Return the [X, Y] coordinate for the center point of the cell that contains the specified text.  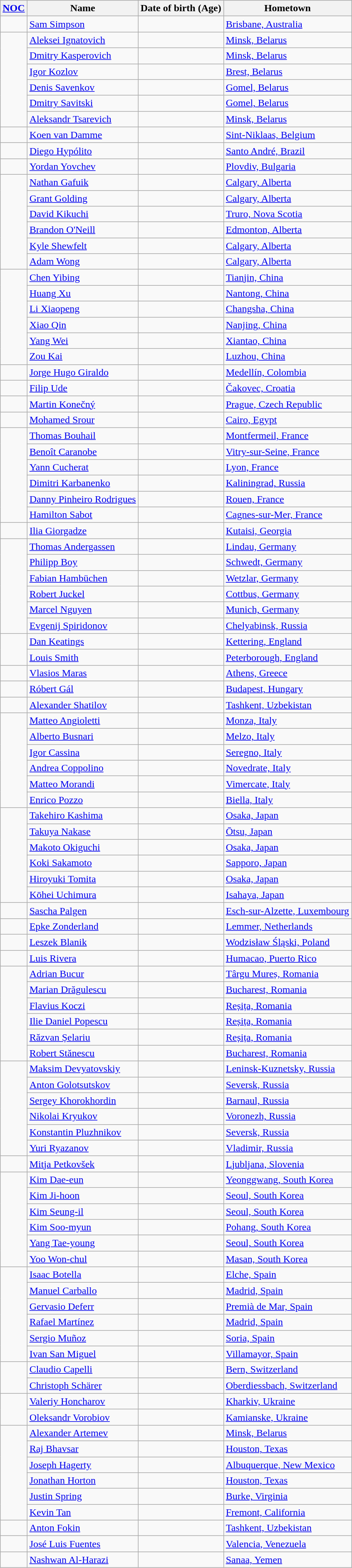
Prague, Czech Republic [287, 404]
Isahaya, Japan [287, 895]
Adrian Bucur [82, 974]
Enrico Pozzo [82, 800]
Chen Yibing [82, 277]
Epke Zonderland [82, 926]
Mohamed Srour [82, 420]
Danny Pinheiro Rodrigues [82, 499]
NOC [14, 8]
Changsha, China [287, 309]
Athens, Greece [287, 673]
Anton Fokin [82, 1528]
Thomas Andergassen [82, 547]
Peterborough, England [287, 657]
Nathan Gafuik [82, 182]
Nantong, China [287, 293]
Kutaisi, Georgia [287, 531]
Sergio Muñoz [82, 1338]
Tianjin, China [287, 277]
Schwedt, Germany [287, 562]
Soria, Spain [287, 1338]
Rafael Martínez [82, 1322]
Brest, Belarus [287, 72]
Dmitry Kasperovich [82, 56]
Kim Dae-eun [82, 1180]
Medellín, Colombia [287, 372]
Sascha Palgen [82, 910]
Xiantao, China [287, 341]
Alexander Artemev [82, 1433]
Târgu Mureș, Romania [287, 974]
Edmonton, Alberta [287, 230]
Dan Keatings [82, 641]
Sam Simpson [82, 24]
Vitry-sur-Seine, France [287, 451]
Sapporo, Japan [287, 863]
Kaliningrad, Russia [287, 483]
Brisbane, Australia [287, 24]
Oleksandr Vorobiov [82, 1417]
Joseph Hagerty [82, 1464]
Nikolai Kryukov [82, 1116]
Fabian Hambüchen [82, 578]
Alberto Busnari [82, 737]
Biella, Italy [287, 800]
Robert Stănescu [82, 1053]
Cagnes-sur-Mer, France [287, 515]
Philipp Boy [82, 562]
Albuquerque, New Mexico [287, 1464]
Sanaa, Yemen [287, 1560]
Yordan Yovchev [82, 166]
Sergey Khorokhordin [82, 1101]
Fremont, California [287, 1512]
Lindau, Germany [287, 547]
Ljubljana, Slovenia [287, 1164]
Budapest, Hungary [287, 689]
Claudio Capelli [82, 1370]
Hiroyuki Tomita [82, 879]
Konstantin Pluzhnikov [82, 1132]
Dimitri Karbanenko [82, 483]
Cottbus, Germany [287, 594]
Takuya Nakase [82, 831]
Santo André, Brazil [287, 151]
Wodzisław Śląski, Poland [287, 942]
Vimercate, Italy [287, 784]
Valeriy Honcharov [82, 1401]
Jonathan Horton [82, 1481]
Igor Kozlov [82, 72]
Flavius Koczi [82, 1006]
Luis Rivera [82, 958]
Premià de Mar, Spain [287, 1306]
Yoo Won-chul [82, 1259]
Raj Bhavsar [82, 1449]
Ilia Giorgadze [82, 531]
Kōhei Uchimura [82, 895]
Thomas Bouhail [82, 435]
Barnaul, Russia [287, 1101]
Lyon, France [287, 467]
Luzhou, China [287, 356]
Rouen, France [287, 499]
Čakovec, Croatia [287, 388]
Yann Cucherat [82, 467]
Marian Drăgulescu [82, 990]
Chelyabinsk, Russia [287, 626]
Hamilton Sabot [82, 515]
Novedrate, Italy [287, 768]
Seregno, Italy [287, 752]
Makoto Okiguchi [82, 847]
Name [82, 8]
Oberdiessbach, Switzerland [287, 1385]
Humacao, Puerto Rico [287, 958]
Anton Golotsutskov [82, 1085]
Diego Hypólito [82, 151]
Matteo Angioletti [82, 721]
Denis Savenkov [82, 87]
Andrea Coppolino [82, 768]
Elche, Spain [287, 1275]
Esch-sur-Alzette, Luxembourg [287, 910]
Yang Tae-young [82, 1243]
Kamianske, Ukraine [287, 1417]
Louis Smith [82, 657]
Gervasio Deferr [82, 1306]
Leninsk-Kuznetsky, Russia [287, 1069]
Kharkiv, Ukraine [287, 1401]
Munich, Germany [287, 610]
Villamayor, Spain [287, 1354]
Manuel Carballo [82, 1291]
Grant Golding [82, 198]
Robert Juckel [82, 594]
Plovdiv, Bulgaria [287, 166]
Martin Konečný [82, 404]
Kevin Tan [82, 1512]
Pohang, South Korea [287, 1227]
Nashwan Al-Harazi [82, 1560]
Masan, South Korea [287, 1259]
Kim Ji-hoon [82, 1195]
José Luis Fuentes [82, 1544]
Aleksei Ignatovich [82, 40]
Montfermeil, France [287, 435]
Kyle Shewfelt [82, 246]
Adam Wong [82, 262]
Nanjing, China [287, 325]
Ivan San Miguel [82, 1354]
Maksim Devyatovskiy [82, 1069]
David Kikuchi [82, 214]
Matteo Morandi [82, 784]
Kim Seung-il [82, 1212]
Ōtsu, Japan [287, 831]
Marcel Nguyen [82, 610]
Igor Cassina [82, 752]
Valencia, Venezuela [287, 1544]
Ilie Daniel Popescu [82, 1021]
Alexander Shatilov [82, 705]
Lemmer, Netherlands [287, 926]
Vlasios Maras [82, 673]
Kim Soo-myun [82, 1227]
Christoph Schärer [82, 1385]
Voronezh, Russia [287, 1116]
Yang Wei [82, 341]
Xiao Qin [82, 325]
Filip Ude [82, 388]
Răzvan Șelariu [82, 1037]
Li Xiaopeng [82, 309]
Cairo, Egypt [287, 420]
Bern, Switzerland [287, 1370]
Brandon O'Neill [82, 230]
Hometown [287, 8]
Takehiro Kashima [82, 816]
Isaac Botella [82, 1275]
Yuri Ryazanov [82, 1148]
Koki Sakamoto [82, 863]
Jorge Hugo Giraldo [82, 372]
Date of birth (Age) [181, 8]
Kettering, England [287, 641]
Justin Spring [82, 1496]
Leszek Blanik [82, 942]
Sint-Niklaas, Belgium [287, 135]
Vladimir, Russia [287, 1148]
Monza, Italy [287, 721]
Evgenij Spiridonov [82, 626]
Melzo, Italy [287, 737]
Koen van Damme [82, 135]
Wetzlar, Germany [287, 578]
Huang Xu [82, 293]
Benoît Caranobe [82, 451]
Dmitry Savitski [82, 103]
Yeonggwang, South Korea [287, 1180]
Truro, Nova Scotia [287, 214]
Burke, Virginia [287, 1496]
Mitja Petkovšek [82, 1164]
Aleksandr Tsarevich [82, 119]
Róbert Gál [82, 689]
Zou Kai [82, 356]
